Return the [X, Y] coordinate for the center point of the cell that contains the specified text.  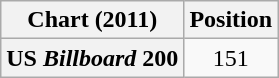
Position [231, 20]
Chart (2011) [92, 20]
151 [231, 58]
US Billboard 200 [92, 58]
